Find where the given text appears and provide that cell's center as (X, Y) coordinate. 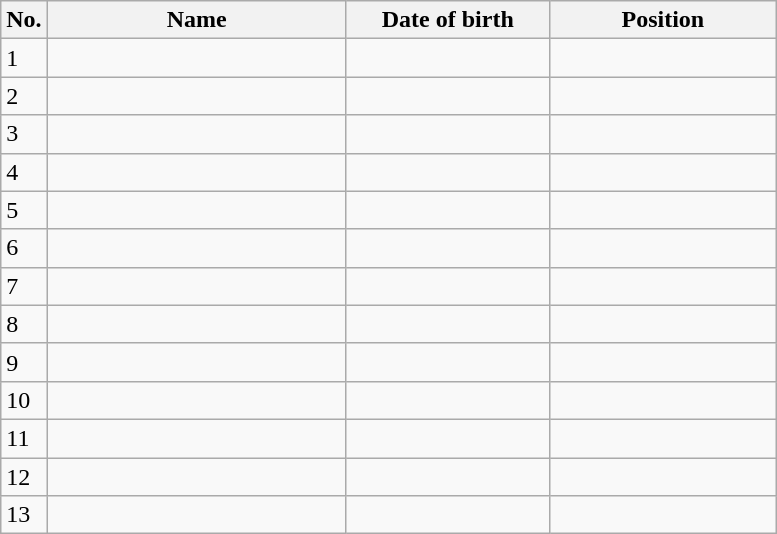
4 (24, 172)
No. (24, 20)
5 (24, 210)
10 (24, 400)
9 (24, 362)
Name (196, 20)
2 (24, 96)
Date of birth (448, 20)
Position (662, 20)
11 (24, 438)
8 (24, 324)
6 (24, 248)
13 (24, 515)
7 (24, 286)
3 (24, 134)
1 (24, 58)
12 (24, 477)
